Pinpoint the cell where the given text exists, returning its [X, Y] midpoint coordinate. 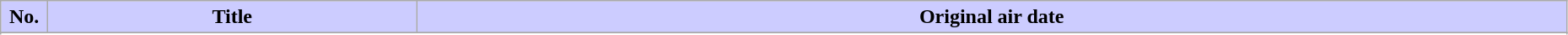
No. [24, 17]
Title [232, 17]
Original air date [992, 17]
